Identify which cell holds the provided text, then report its (x, y) central coordinate. 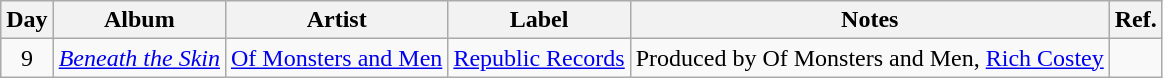
Artist (336, 20)
Album (139, 20)
Beneath the Skin (139, 58)
Ref. (1136, 20)
Republic Records (539, 58)
Produced by Of Monsters and Men, Rich Costey (870, 58)
Notes (870, 20)
Label (539, 20)
9 (27, 58)
Day (27, 20)
Of Monsters and Men (336, 58)
